From the cell containing the given text, extract its center point as (x, y) coordinate. 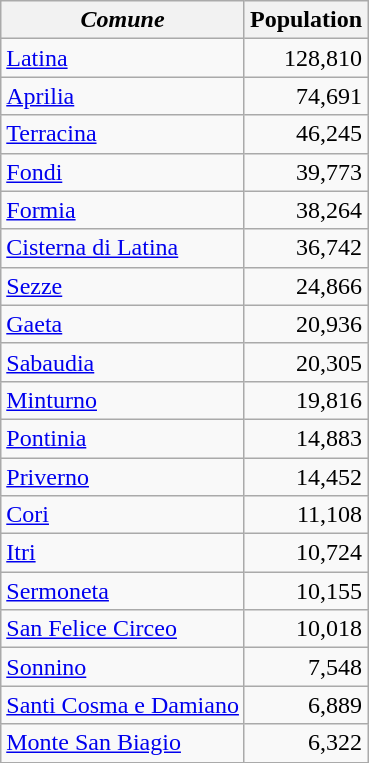
128,810 (306, 58)
14,452 (306, 477)
Pontinia (123, 438)
Formia (123, 210)
Santi Cosma e Damiano (123, 705)
46,245 (306, 134)
74,691 (306, 96)
Terracina (123, 134)
Sermoneta (123, 591)
Priverno (123, 477)
7,548 (306, 667)
10,155 (306, 591)
Sezze (123, 286)
Population (306, 20)
6,889 (306, 705)
10,724 (306, 553)
San Felice Circeo (123, 629)
Cori (123, 515)
Minturno (123, 400)
36,742 (306, 248)
11,108 (306, 515)
19,816 (306, 400)
Cisterna di Latina (123, 248)
Sabaudia (123, 362)
39,773 (306, 172)
20,936 (306, 324)
6,322 (306, 743)
Sonnino (123, 667)
20,305 (306, 362)
24,866 (306, 286)
Fondi (123, 172)
Monte San Biagio (123, 743)
10,018 (306, 629)
Latina (123, 58)
Aprilia (123, 96)
Itri (123, 553)
Gaeta (123, 324)
Comune (123, 20)
38,264 (306, 210)
14,883 (306, 438)
